Detect which cell encompasses the target text, then output its [X, Y] center coordinate. 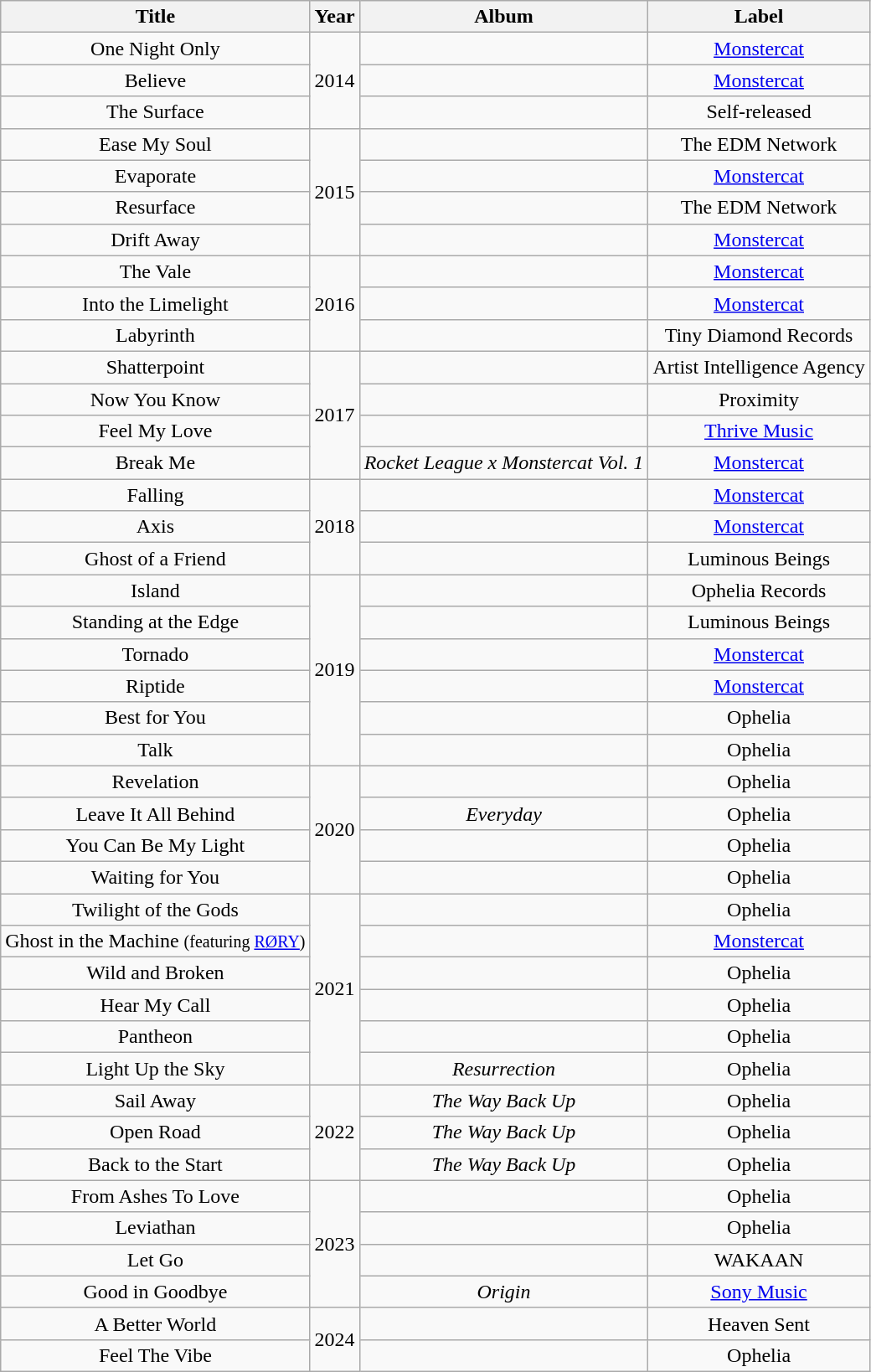
Labyrinth [156, 335]
Falling [156, 495]
Tiny Diamond Records [759, 335]
2015 [335, 192]
2020 [335, 829]
Self-released [759, 112]
Axis [156, 527]
Feel My Love [156, 431]
Sail Away [156, 1101]
Ophelia Records [759, 591]
Waiting for You [156, 877]
Talk [156, 750]
2023 [335, 1244]
You Can Be My Light [156, 845]
2018 [335, 527]
Resurrection [504, 1069]
Ghost of a Friend [156, 559]
Believe [156, 80]
Origin [504, 1292]
Album [504, 17]
2014 [335, 80]
Standing at the Edge [156, 622]
Label [759, 17]
Resurface [156, 208]
A Better World [156, 1323]
Riptide [156, 686]
Leviathan [156, 1228]
2017 [335, 415]
Tornado [156, 654]
Pantheon [156, 1037]
Let Go [156, 1260]
The Surface [156, 112]
Year [335, 17]
Island [156, 591]
Good in Goodbye [156, 1292]
From Ashes To Love [156, 1196]
Ghost in the Machine (featuring RØRY) [156, 941]
2022 [335, 1132]
Artist Intelligence Agency [759, 367]
The Vale [156, 271]
Break Me [156, 463]
2024 [335, 1339]
Evaporate [156, 176]
Heaven Sent [759, 1323]
Revelation [156, 781]
Rocket League x Monstercat Vol. 1 [504, 463]
Proximity [759, 400]
Feel The Vibe [156, 1355]
Best for You [156, 718]
Shatterpoint [156, 367]
2019 [335, 670]
Title [156, 17]
2021 [335, 988]
Back to the Start [156, 1164]
Now You Know [156, 400]
One Night Only [156, 49]
Hear My Call [156, 1005]
Sony Music [759, 1292]
Into the Limelight [156, 303]
Ease My Soul [156, 144]
Leave It All Behind [156, 813]
Everyday [504, 813]
2016 [335, 303]
Drift Away [156, 240]
Light Up the Sky [156, 1069]
Twilight of the Gods [156, 909]
WAKAAN [759, 1260]
Wild and Broken [156, 973]
Open Road [156, 1132]
Thrive Music [759, 431]
